Extract the [X, Y] coordinate from the center of the cell holding the provided text.  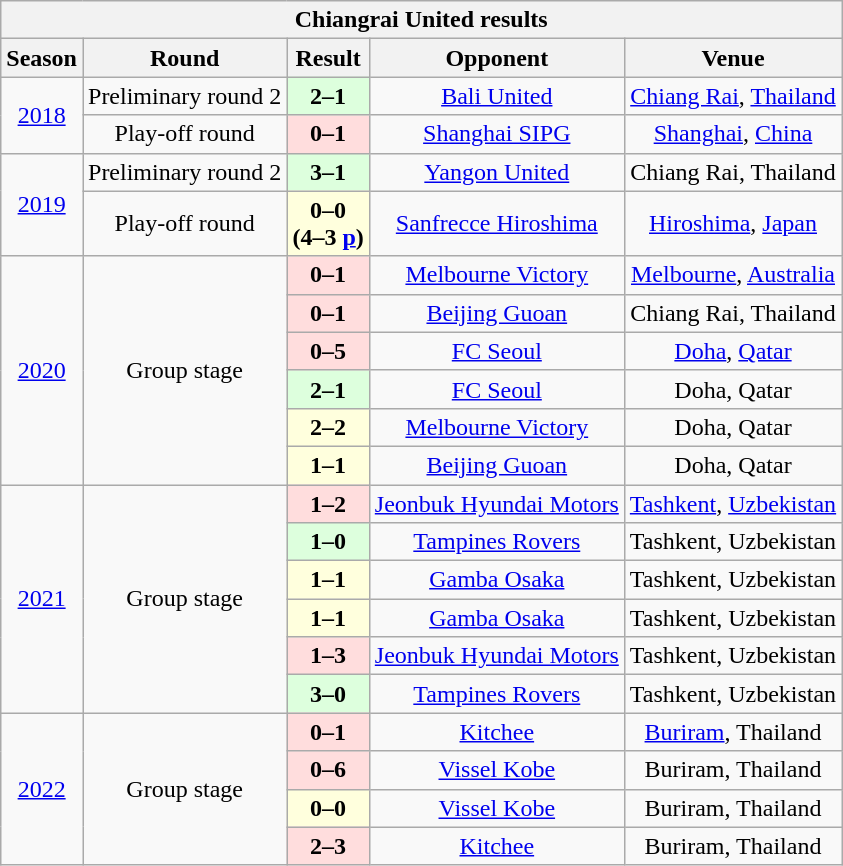
0–0 (4–3 p) [328, 224]
3–0 [328, 694]
3–1 [328, 172]
1–3 [328, 656]
2020 [42, 370]
Opponent [496, 58]
0–5 [328, 351]
2–2 [328, 427]
Venue [732, 58]
Chiangrai United results [422, 20]
Shanghai SIPG [496, 134]
1–0 [328, 542]
Sanfrecce Hiroshima [496, 224]
Bali United [496, 96]
0–0 [328, 808]
Shanghai, China [732, 134]
2018 [42, 115]
Season [42, 58]
Melbourne, Australia [732, 275]
Result [328, 58]
2–3 [328, 846]
1–2 [328, 503]
Round [184, 58]
Hiroshima, Japan [732, 224]
Yangon United [496, 172]
2021 [42, 598]
2019 [42, 204]
2022 [42, 789]
0–6 [328, 770]
